Identify which cell holds the provided text, then report its (X, Y) central coordinate. 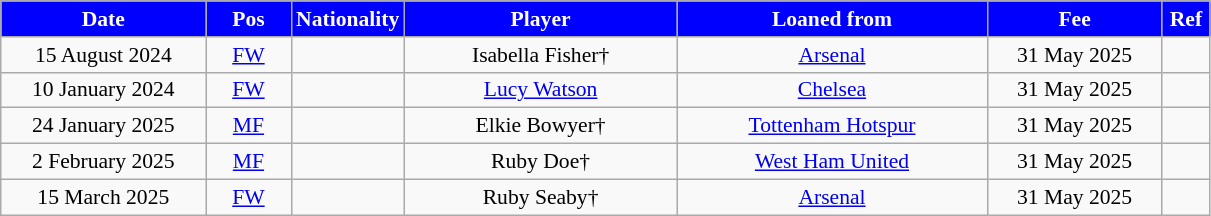
10 January 2024 (104, 90)
Ruby Seaby† (540, 197)
Fee (1074, 19)
Tottenham Hotspur (832, 126)
Nationality (348, 19)
24 January 2025 (104, 126)
2 February 2025 (104, 162)
Ref (1186, 19)
Isabella Fisher† (540, 55)
15 August 2024 (104, 55)
Lucy Watson (540, 90)
Loaned from (832, 19)
Elkie Bowyer† (540, 126)
Date (104, 19)
Pos (248, 19)
Chelsea (832, 90)
Ruby Doe† (540, 162)
15 March 2025 (104, 197)
Player (540, 19)
West Ham United (832, 162)
